For the text-containing cell, return its midpoint in [X, Y] coordinate format. 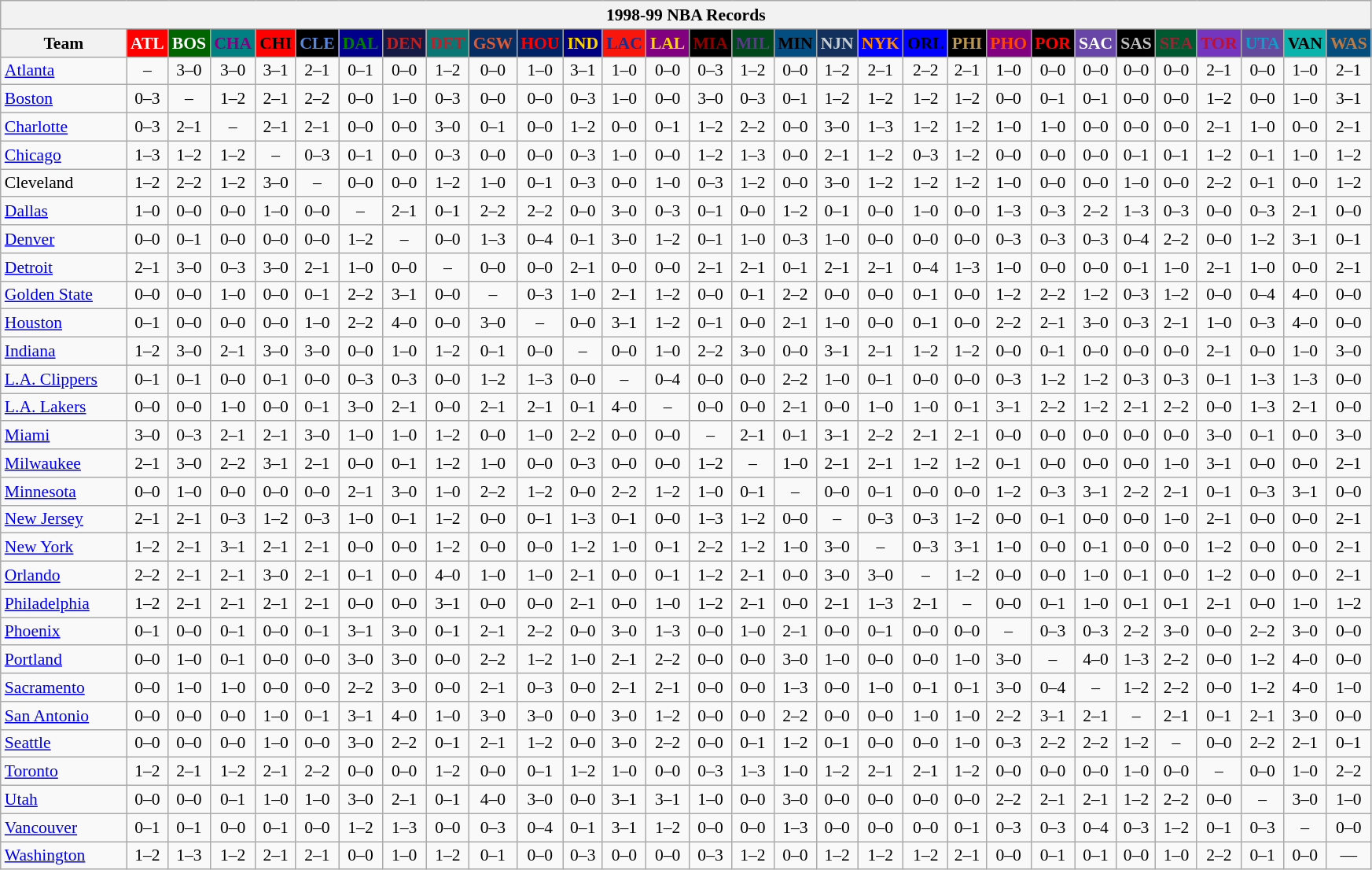
Charlotte [64, 127]
DET [448, 43]
WAS [1349, 43]
LAC [624, 43]
Toronto [64, 772]
GSW [494, 43]
Washington [64, 856]
MIL [753, 43]
CLE [318, 43]
Milwaukee [64, 463]
— [1349, 856]
L.A. Clippers [64, 379]
CHI [275, 43]
MIN [795, 43]
DAL [361, 43]
PHI [967, 43]
Vancouver [64, 828]
CHA [233, 43]
Detroit [64, 267]
SEA [1176, 43]
Chicago [64, 155]
Sacramento [64, 688]
UTA [1263, 43]
Golden State [64, 295]
DEN [404, 43]
SAC [1096, 43]
PHO [1008, 43]
NYK [881, 43]
Atlanta [64, 71]
Indiana [64, 352]
MIA [710, 43]
SAS [1136, 43]
BOS [189, 43]
Dallas [64, 212]
Houston [64, 323]
Utah [64, 800]
Denver [64, 239]
Orlando [64, 576]
Phoenix [64, 632]
VAN [1305, 43]
IND [583, 43]
New York [64, 547]
Portland [64, 660]
Team [64, 43]
Seattle [64, 743]
HOU [539, 43]
Cleveland [64, 183]
San Antonio [64, 716]
1998-99 NBA Records [686, 15]
Miami [64, 436]
NJN [837, 43]
Philadelphia [64, 603]
LAL [668, 43]
POR [1053, 43]
TOR [1219, 43]
L.A. Lakers [64, 407]
Minnesota [64, 492]
Boston [64, 99]
ORL [926, 43]
ATL [148, 43]
New Jersey [64, 519]
